Output the [X, Y] coordinate of the center of the cell containing the given text.  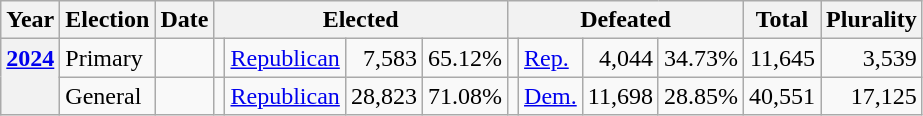
28,823 [384, 96]
34.73% [700, 58]
Dem. [551, 96]
7,583 [384, 58]
Rep. [551, 58]
Elected [361, 20]
Election [108, 20]
17,125 [872, 96]
Total [782, 20]
11,645 [782, 58]
Defeated [625, 20]
Plurality [872, 20]
71.08% [464, 96]
General [108, 96]
Primary [108, 58]
65.12% [464, 58]
28.85% [700, 96]
40,551 [782, 96]
11,698 [620, 96]
3,539 [872, 58]
Date [184, 20]
2024 [30, 77]
Year [30, 20]
4,044 [620, 58]
